Determine the (x, y) coordinate at the center of the cell enclosing the given text.  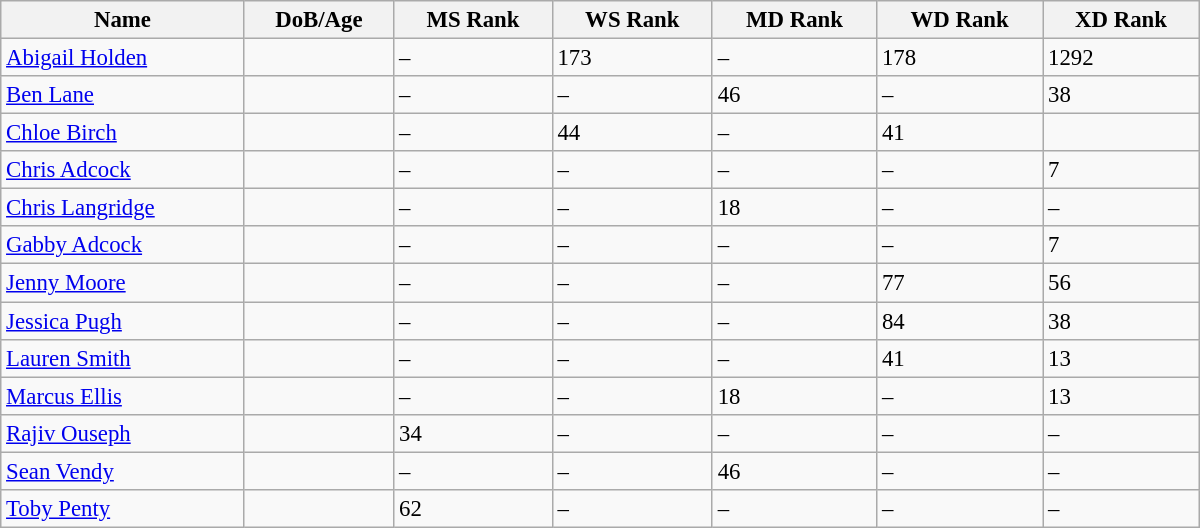
Toby Penty (122, 509)
Chris Langridge (122, 208)
Sean Vendy (122, 471)
Gabby Adcock (122, 245)
173 (632, 58)
Jenny Moore (122, 283)
77 (960, 283)
62 (473, 509)
Abigail Holden (122, 58)
MS Rank (473, 20)
XD Rank (1122, 20)
DoB/Age (319, 20)
Lauren Smith (122, 358)
WS Rank (632, 20)
WD Rank (960, 20)
MD Rank (794, 20)
1292 (1122, 58)
Jessica Pugh (122, 321)
Name (122, 20)
178 (960, 58)
56 (1122, 283)
Marcus Ellis (122, 396)
Ben Lane (122, 95)
Rajiv Ouseph (122, 433)
44 (632, 133)
Chris Adcock (122, 170)
Chloe Birch (122, 133)
34 (473, 433)
84 (960, 321)
